Search for the cell housing the specified text and yield its (x, y) center coordinate. 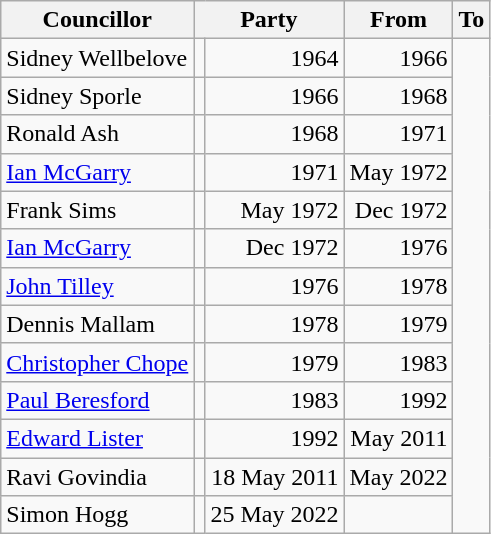
1964 (274, 58)
To (472, 20)
Frank Sims (98, 210)
May 2011 (398, 438)
John Tilley (98, 286)
25 May 2022 (274, 515)
18 May 2011 (274, 477)
Dennis Mallam (98, 324)
Edward Lister (98, 438)
Simon Hogg (98, 515)
Party (269, 20)
Ronald Ash (98, 134)
Sidney Wellbelove (98, 58)
Christopher Chope (98, 362)
May 2022 (398, 477)
Sidney Sporle (98, 96)
From (398, 20)
Ravi Govindia (98, 477)
Paul Beresford (98, 400)
Councillor (98, 20)
